Locate the cell with the specified text and output its [X, Y] center coordinate. 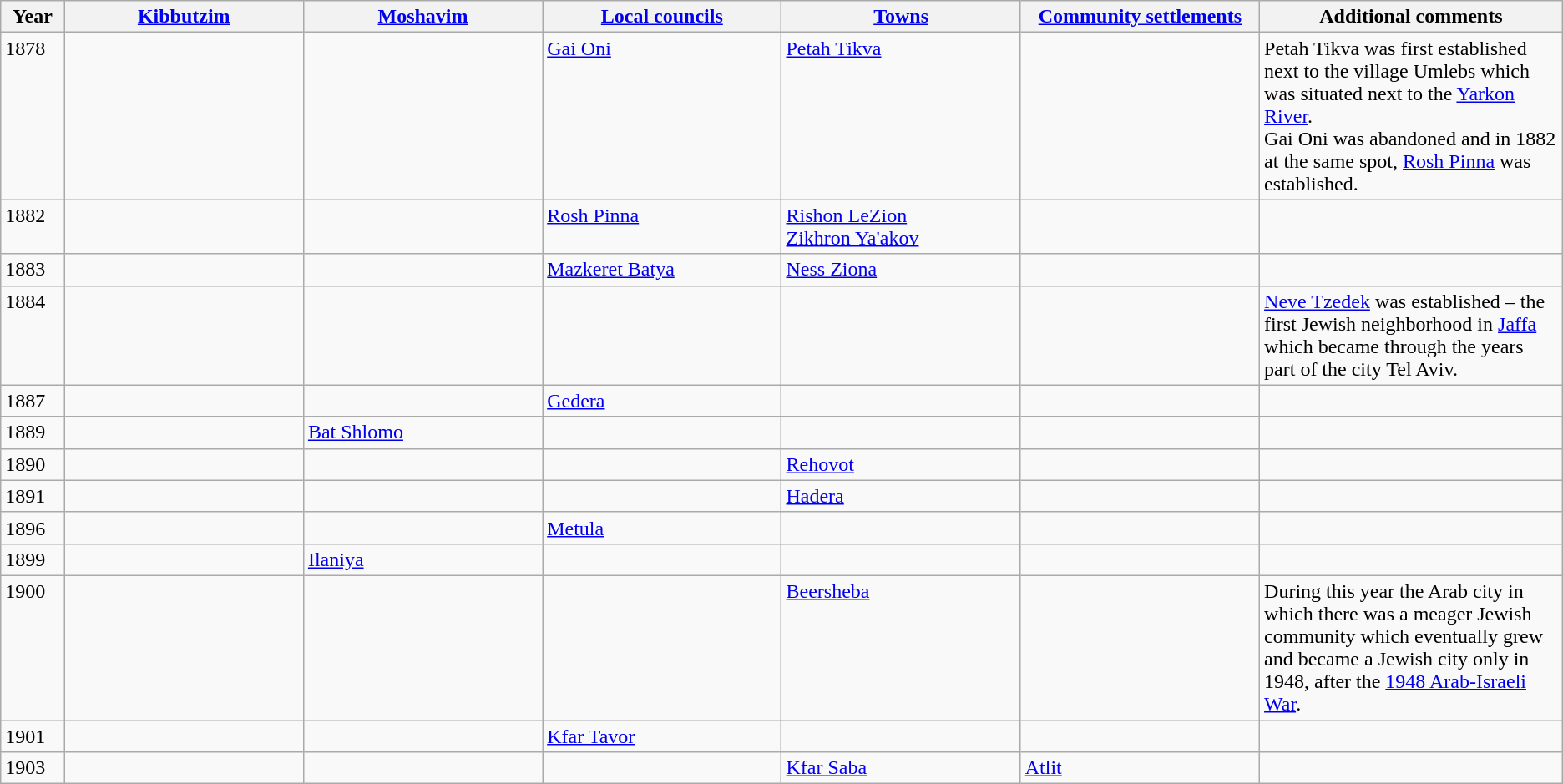
Towns [901, 17]
1903 [33, 768]
1884 [33, 336]
1896 [33, 528]
Bat Shlomo [422, 432]
Metula [662, 528]
1901 [33, 736]
Ilaniya [422, 559]
Rehovot [901, 464]
1883 [33, 270]
1878 [33, 116]
Petah Tikva [901, 116]
1887 [33, 401]
Gai Oni [662, 116]
1889 [33, 432]
Mazkeret Batya [662, 270]
Hadera [901, 496]
Beersheba [901, 648]
Local councils [662, 17]
Year [33, 17]
Gedera [662, 401]
Atlit [1140, 768]
1891 [33, 496]
Ness Ziona [901, 270]
Kfar Tavor [662, 736]
Rishon LeZion Zikhron Ya'akov [901, 227]
1899 [33, 559]
Moshavim [422, 17]
Community settlements [1140, 17]
Rosh Pinna [662, 227]
1882 [33, 227]
1900 [33, 648]
Kfar Saba [901, 768]
Additional comments [1411, 17]
Kibbutzim [184, 17]
Neve Tzedek was established – the first Jewish neighborhood in Jaffa which became through the years part of the city Tel Aviv. [1411, 336]
1890 [33, 464]
